Capture the cell that displays the provided text and extract its (x, y) central coordinate. 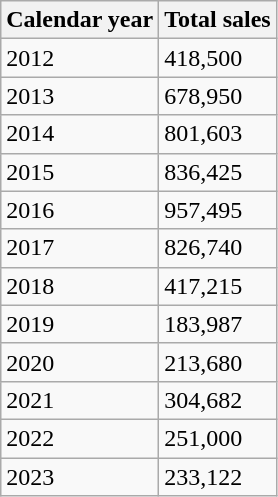
2017 (80, 248)
304,682 (218, 400)
Total sales (218, 20)
2014 (80, 134)
2015 (80, 172)
836,425 (218, 172)
418,500 (218, 58)
183,987 (218, 324)
801,603 (218, 134)
417,215 (218, 286)
2013 (80, 96)
2019 (80, 324)
826,740 (218, 248)
2012 (80, 58)
2021 (80, 400)
957,495 (218, 210)
213,680 (218, 362)
Calendar year (80, 20)
2016 (80, 210)
678,950 (218, 96)
2020 (80, 362)
2018 (80, 286)
2022 (80, 438)
233,122 (218, 477)
251,000 (218, 438)
2023 (80, 477)
